For the text-containing cell, return its midpoint in [X, Y] coordinate format. 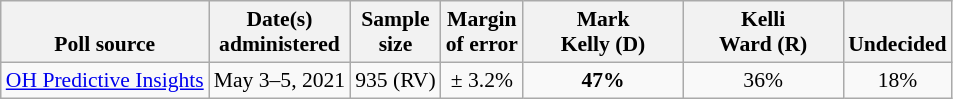
18% [897, 80]
36% [763, 80]
Marginof error [482, 32]
KelliWard (R) [763, 32]
OH Predictive Insights [105, 80]
47% [603, 80]
Poll source [105, 32]
Undecided [897, 32]
May 3–5, 2021 [280, 80]
Date(s)administered [280, 32]
935 (RV) [396, 80]
MarkKelly (D) [603, 32]
± 3.2% [482, 80]
Samplesize [396, 32]
